Determine the [x, y] coordinate at the center of the cell enclosing the given text.  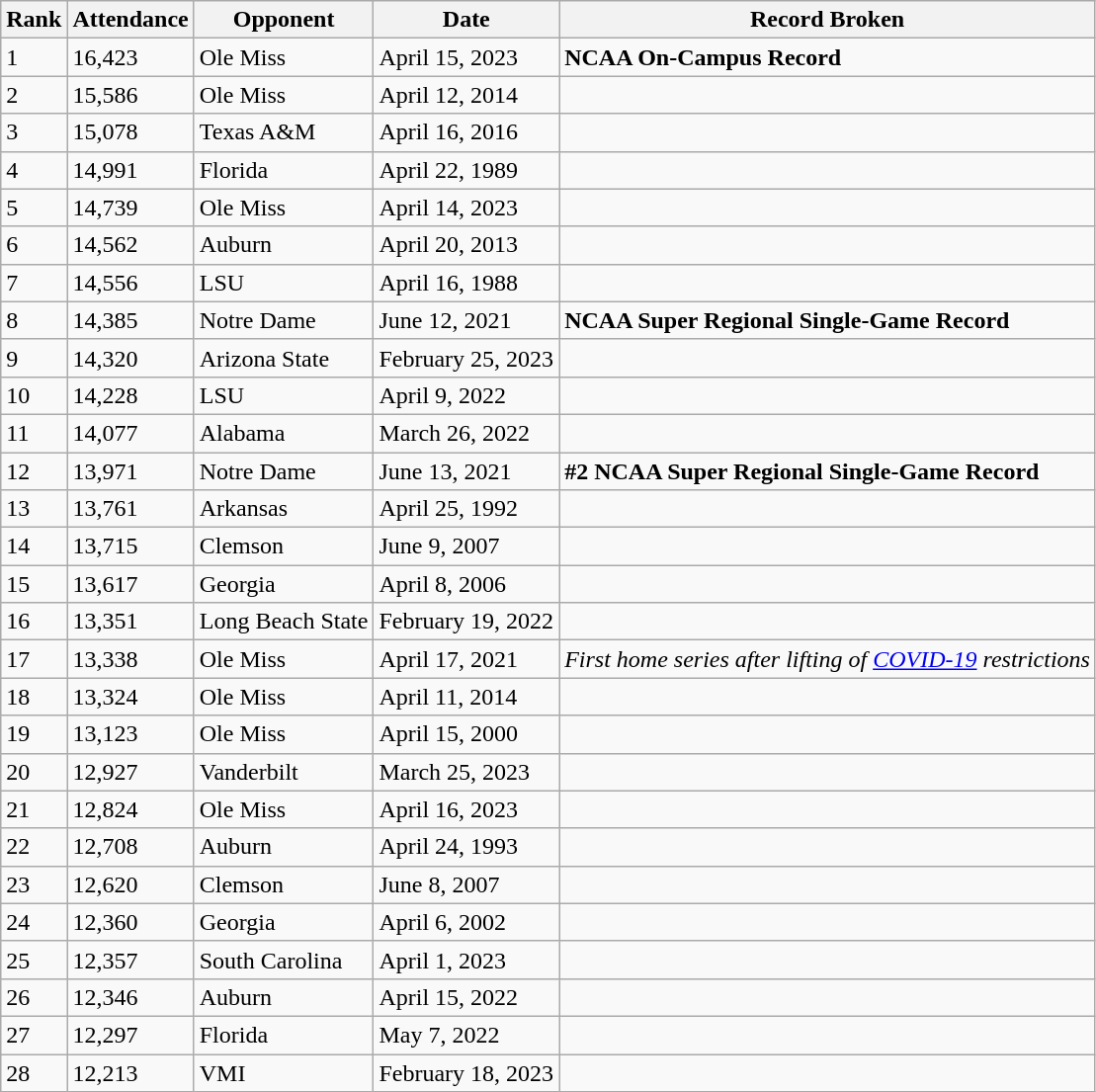
13,338 [130, 659]
12,927 [130, 772]
February 25, 2023 [466, 358]
April 15, 2022 [466, 997]
27 [34, 1035]
14,077 [130, 433]
15,078 [130, 132]
21 [34, 809]
June 9, 2007 [466, 546]
26 [34, 997]
14,562 [130, 245]
13,971 [130, 471]
12 [34, 471]
3 [34, 132]
16 [34, 622]
23 [34, 884]
1 [34, 57]
April 6, 2002 [466, 922]
June 12, 2021 [466, 320]
April 11, 2014 [466, 697]
14,739 [130, 208]
March 25, 2023 [466, 772]
#2 NCAA Super Regional Single-Game Record [828, 471]
15 [34, 584]
14,385 [130, 320]
Attendance [130, 20]
Record Broken [828, 20]
First home series after lifting of COVID-19 restrictions [828, 659]
NCAA On-Campus Record [828, 57]
April 16, 2023 [466, 809]
14,556 [130, 283]
15,586 [130, 95]
Opponent [284, 20]
April 15, 2000 [466, 734]
25 [34, 960]
9 [34, 358]
12,346 [130, 997]
12,360 [130, 922]
March 26, 2022 [466, 433]
14 [34, 546]
NCAA Super Regional Single-Game Record [828, 320]
13,351 [130, 622]
4 [34, 170]
April 14, 2023 [466, 208]
11 [34, 433]
April 16, 2016 [466, 132]
Texas A&M [284, 132]
20 [34, 772]
14,228 [130, 395]
May 7, 2022 [466, 1035]
17 [34, 659]
April 20, 2013 [466, 245]
Vanderbilt [284, 772]
18 [34, 697]
VMI [284, 1072]
June 8, 2007 [466, 884]
South Carolina [284, 960]
10 [34, 395]
14,320 [130, 358]
April 22, 1989 [466, 170]
April 12, 2014 [466, 95]
12,213 [130, 1072]
16,423 [130, 57]
13,324 [130, 697]
13,761 [130, 509]
13,123 [130, 734]
April 25, 1992 [466, 509]
June 13, 2021 [466, 471]
2 [34, 95]
Arkansas [284, 509]
Alabama [284, 433]
19 [34, 734]
April 16, 1988 [466, 283]
24 [34, 922]
Rank [34, 20]
April 9, 2022 [466, 395]
5 [34, 208]
Arizona State [284, 358]
April 24, 1993 [466, 847]
22 [34, 847]
12,824 [130, 809]
April 17, 2021 [466, 659]
April 8, 2006 [466, 584]
12,708 [130, 847]
13 [34, 509]
February 18, 2023 [466, 1072]
Date [466, 20]
7 [34, 283]
14,991 [130, 170]
12,297 [130, 1035]
13,715 [130, 546]
February 19, 2022 [466, 622]
12,357 [130, 960]
8 [34, 320]
April 15, 2023 [466, 57]
6 [34, 245]
April 1, 2023 [466, 960]
12,620 [130, 884]
13,617 [130, 584]
28 [34, 1072]
Long Beach State [284, 622]
